Capture the cell that displays the provided text and extract its [X, Y] central coordinate. 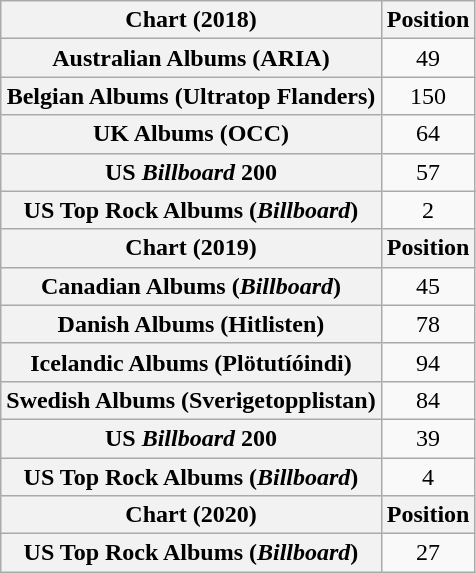
Chart (2018) [191, 20]
Danish Albums (Hitlisten) [191, 324]
27 [428, 553]
78 [428, 324]
Chart (2019) [191, 248]
49 [428, 58]
94 [428, 362]
Icelandic Albums (Plötutíóindi) [191, 362]
84 [428, 400]
Canadian Albums (Billboard) [191, 286]
2 [428, 210]
57 [428, 172]
150 [428, 96]
4 [428, 477]
Chart (2020) [191, 515]
45 [428, 286]
39 [428, 438]
64 [428, 134]
Swedish Albums (Sverigetopplistan) [191, 400]
Australian Albums (ARIA) [191, 58]
UK Albums (OCC) [191, 134]
Belgian Albums (Ultratop Flanders) [191, 96]
